Provide the [x, y] coordinate of the cell's center where the given text is located.  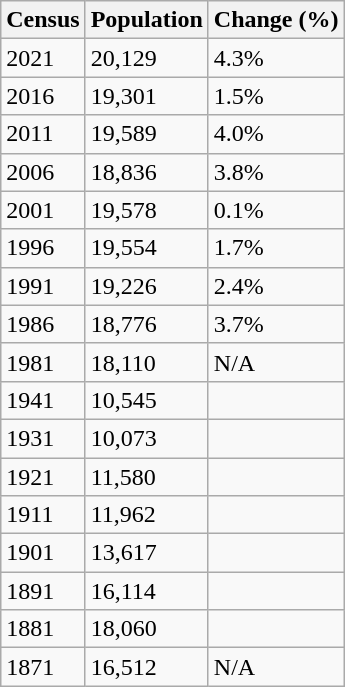
3.8% [276, 172]
19,589 [146, 134]
1.5% [276, 96]
19,554 [146, 248]
1996 [43, 248]
16,512 [146, 667]
4.0% [276, 134]
0.1% [276, 210]
1931 [43, 438]
2006 [43, 172]
2011 [43, 134]
18,110 [146, 362]
19,578 [146, 210]
20,129 [146, 58]
1981 [43, 362]
1901 [43, 553]
1.7% [276, 248]
19,301 [146, 96]
Population [146, 20]
13,617 [146, 553]
1991 [43, 286]
2001 [43, 210]
2021 [43, 58]
1941 [43, 400]
Change (%) [276, 20]
18,836 [146, 172]
19,226 [146, 286]
18,060 [146, 629]
16,114 [146, 591]
1881 [43, 629]
10,073 [146, 438]
3.7% [276, 324]
4.3% [276, 58]
1911 [43, 515]
11,580 [146, 477]
10,545 [146, 400]
1986 [43, 324]
18,776 [146, 324]
1921 [43, 477]
1871 [43, 667]
1891 [43, 591]
2016 [43, 96]
11,962 [146, 515]
Census [43, 20]
2.4% [276, 286]
